Find where the given text appears and provide that cell's center as (x, y) coordinate. 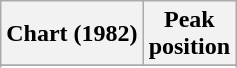
Chart (1982) (72, 34)
Peakposition (189, 34)
